Capture the cell that displays the provided text and extract its [X, Y] central coordinate. 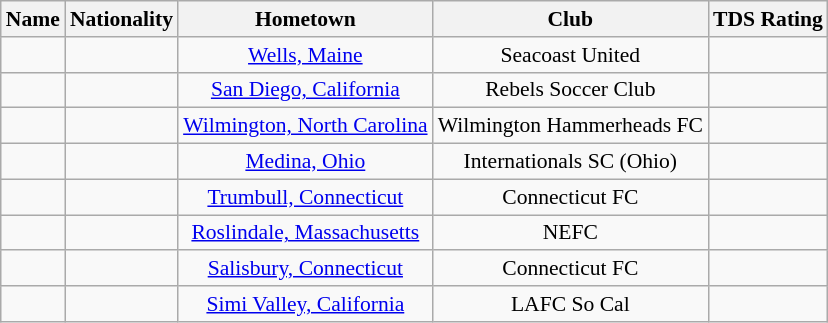
Club [570, 19]
Wilmington, North Carolina [305, 126]
LAFC So Cal [570, 304]
Trumbull, Connecticut [305, 197]
Nationality [122, 19]
Rebels Soccer Club [570, 90]
Seacoast United [570, 55]
Wells, Maine [305, 55]
Wilmington Hammerheads FC [570, 126]
San Diego, California [305, 90]
Simi Valley, California [305, 304]
Name [33, 19]
Salisbury, Connecticut [305, 269]
Hometown [305, 19]
Internationals SC (Ohio) [570, 162]
Roslindale, Massachusetts [305, 233]
NEFC [570, 233]
TDS Rating [768, 19]
Medina, Ohio [305, 162]
